Output the (X, Y) coordinate of the center of the cell containing the given text.  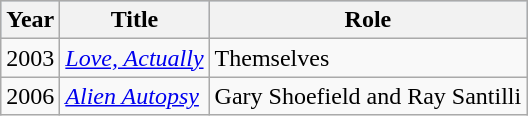
Love, Actually (134, 58)
Gary Shoefield and Ray Santilli (368, 96)
Role (368, 20)
Year (30, 20)
2003 (30, 58)
2006 (30, 96)
Themselves (368, 58)
Title (134, 20)
Alien Autopsy (134, 96)
